From the cell containing the given text, extract its center point as [x, y] coordinate. 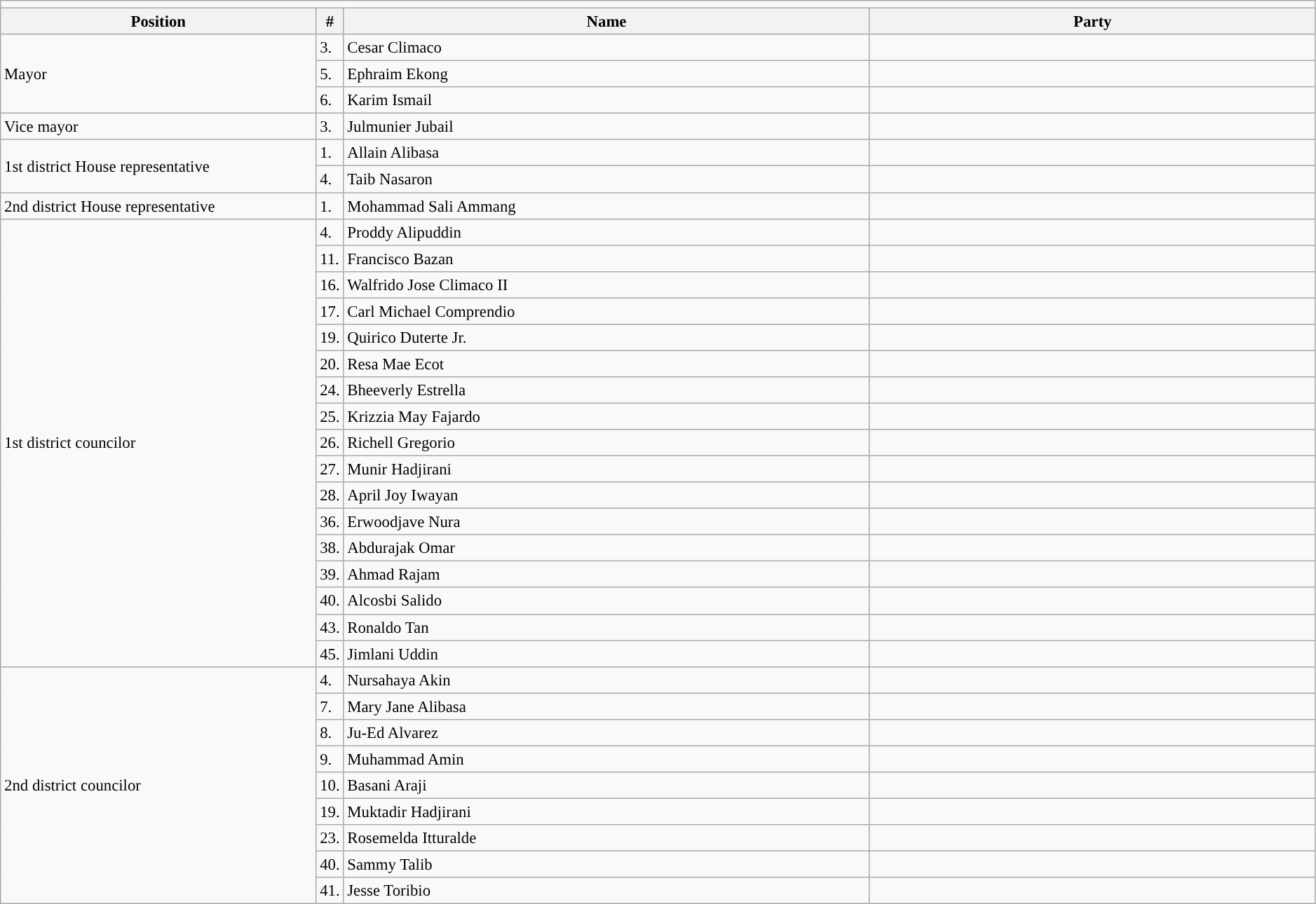
Allain Alibasa [606, 153]
Ronaldo Tan [606, 627]
Ephraim Ekong [606, 74]
11. [330, 259]
16. [330, 285]
45. [330, 654]
Muktadir Hadjirani [606, 811]
10. [330, 786]
17. [330, 311]
24. [330, 390]
2nd district House representative [158, 206]
Resa Mae Ecot [606, 364]
41. [330, 891]
Munir Hadjirani [606, 470]
36. [330, 522]
1st district councilor [158, 443]
Walfrido Jose Climaco II [606, 285]
38. [330, 548]
Rosemelda Itturalde [606, 838]
Vice mayor [158, 127]
Jimlani Uddin [606, 654]
Ju-Ed Alvarez [606, 733]
Julmunier Jubail [606, 127]
8. [330, 733]
Mayor [158, 74]
Bheeverly Estrella [606, 390]
5. [330, 74]
6. [330, 100]
Alcosbi Salido [606, 601]
Party [1092, 22]
April Joy Iwayan [606, 495]
26. [330, 443]
Sammy Talib [606, 865]
Cesar Climaco [606, 48]
Francisco Bazan [606, 259]
Quirico Duterte Jr. [606, 338]
Mary Jane Alibasa [606, 706]
Proddy Alipuddin [606, 232]
Muhammad Amin [606, 759]
20. [330, 364]
25. [330, 416]
27. [330, 470]
9. [330, 759]
Abdurajak Omar [606, 548]
Taib Nasaron [606, 179]
Jesse Toribio [606, 891]
Mohammad Sali Ammang [606, 206]
# [330, 22]
Nursahaya Akin [606, 680]
28. [330, 495]
Erwoodjave Nura [606, 522]
Carl Michael Comprendio [606, 311]
Name [606, 22]
Karim Ismail [606, 100]
Position [158, 22]
Basani Araji [606, 786]
39. [330, 575]
43. [330, 627]
2nd district councilor [158, 785]
1st district House representative [158, 167]
Ahmad Rajam [606, 575]
Krizzia May Fajardo [606, 416]
23. [330, 838]
7. [330, 706]
Richell Gregorio [606, 443]
